Scan for the cell matching the given text and deliver its [X, Y] coordinate at center. 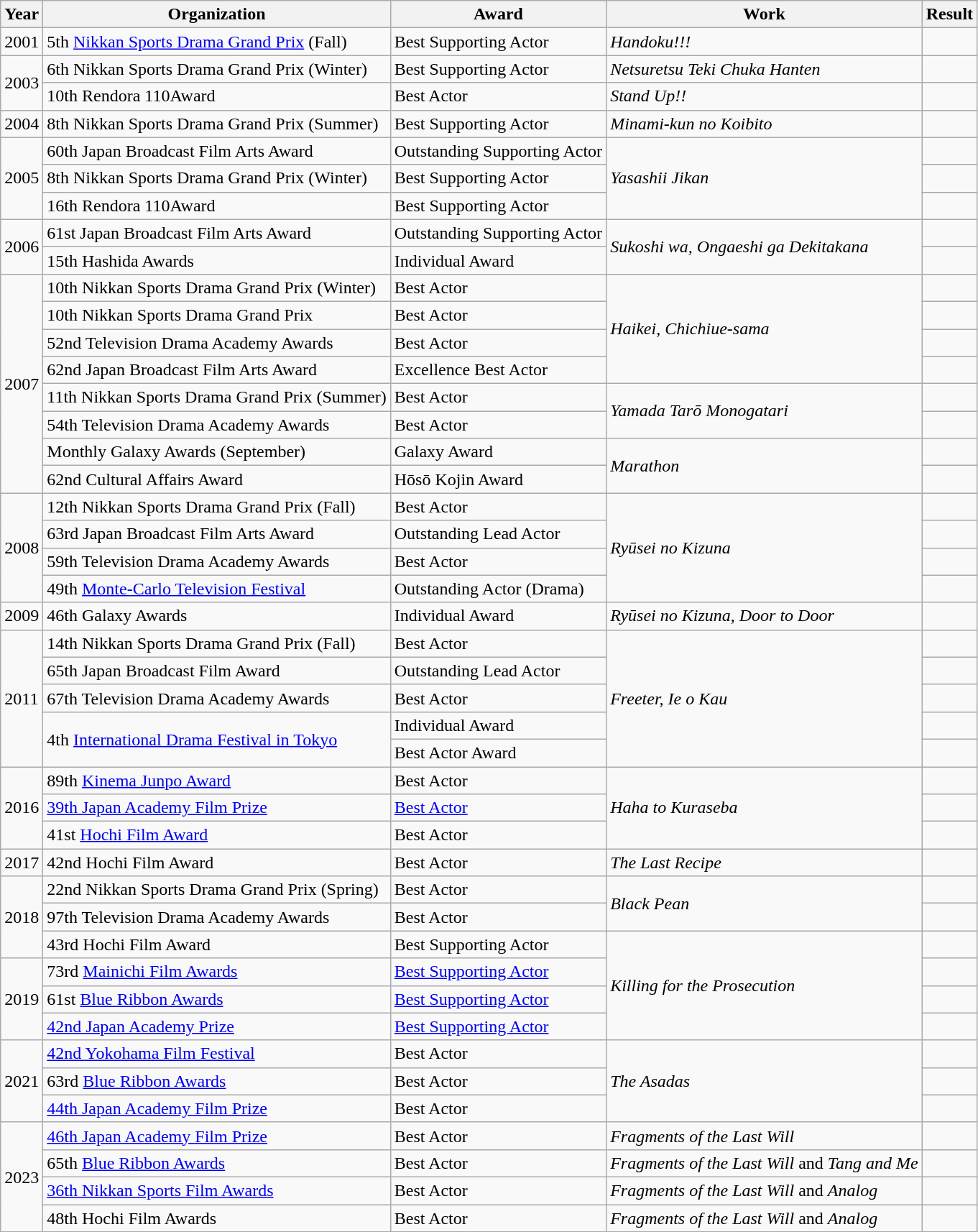
2023 [22, 1177]
The Last Recipe [765, 863]
61st Blue Ribbon Awards [217, 999]
10th Rendora 110Award [217, 96]
52nd Television Drama Academy Awards [217, 343]
Ryūsei no Kizuna, Door to Door [765, 616]
2017 [22, 863]
67th Television Drama Academy Awards [217, 698]
Year [22, 14]
2021 [22, 1081]
10th Nikkan Sports Drama Grand Prix (Winter) [217, 288]
Monthly Galaxy Awards (September) [217, 452]
22nd Nikkan Sports Drama Grand Prix (Spring) [217, 890]
8th Nikkan Sports Drama Grand Prix (Summer) [217, 124]
Marathon [765, 466]
49th Monte-Carlo Television Festival [217, 589]
Award [498, 14]
2009 [22, 616]
59th Television Drama Academy Awards [217, 561]
2011 [22, 698]
39th Japan Academy Film Prize [217, 808]
15th Hashida Awards [217, 260]
Haikei, Chichiue-sama [765, 328]
Haha to Kuraseba [765, 807]
42nd Hochi Film Award [217, 863]
2018 [22, 917]
97th Television Drama Academy Awards [217, 917]
Excellence Best Actor [498, 370]
42nd Yokohama Film Festival [217, 1054]
Hōsō Kojin Award [498, 479]
42nd Japan Academy Prize [217, 1026]
2008 [22, 548]
46th Japan Academy Film Prize [217, 1136]
2004 [22, 124]
Yamada Tarō Monogatari [765, 411]
Ryūsei no Kizuna [765, 548]
63rd Blue Ribbon Awards [217, 1081]
4th International Drama Festival in Tokyo [217, 739]
14th Nikkan Sports Drama Grand Prix (Fall) [217, 643]
5th Nikkan Sports Drama Grand Prix (Fall) [217, 42]
Stand Up!! [765, 96]
10th Nikkan Sports Drama Grand Prix [217, 315]
65th Japan Broadcast Film Award [217, 671]
Yasashii Jikan [765, 178]
Best Actor Award [498, 753]
Fragments of the Last Will [765, 1136]
Outstanding Actor (Drama) [498, 589]
Killing for the Prosecution [765, 985]
6th Nikkan Sports Drama Grand Prix (Winter) [217, 69]
54th Television Drama Academy Awards [217, 425]
73rd Mainichi Film Awards [217, 972]
44th Japan Academy Film Prize [217, 1108]
Black Pean [765, 904]
46th Galaxy Awards [217, 616]
12th Nikkan Sports Drama Grand Prix (Fall) [217, 507]
Galaxy Award [498, 452]
16th Rendora 110Award [217, 206]
60th Japan Broadcast Film Arts Award [217, 151]
48th Hochi Film Awards [217, 1218]
Fragments of the Last Will and Tang and Me [765, 1163]
89th Kinema Junpo Award [217, 780]
2006 [22, 247]
Minami-kun no Koibito [765, 124]
65th Blue Ribbon Awards [217, 1163]
Netsuretsu Teki Chuka Hanten [765, 69]
62nd Cultural Affairs Award [217, 479]
The Asadas [765, 1081]
41st Hochi Film Award [217, 835]
Sukoshi wa, Ongaeshi ga Dekitakana [765, 247]
63rd Japan Broadcast Film Arts Award [217, 534]
Handoku!!! [765, 42]
2019 [22, 999]
62nd Japan Broadcast Film Arts Award [217, 370]
Organization [217, 14]
2016 [22, 807]
Result [949, 14]
11th Nikkan Sports Drama Grand Prix (Summer) [217, 397]
43rd Hochi Film Award [217, 944]
2007 [22, 383]
2003 [22, 83]
8th Nikkan Sports Drama Grand Prix (Winter) [217, 178]
61st Japan Broadcast Film Arts Award [217, 233]
36th Nikkan Sports Film Awards [217, 1190]
Freeter, Ie o Kau [765, 698]
2001 [22, 42]
Work [765, 14]
2005 [22, 178]
